Return the (X, Y) coordinate for the center point of the cell that contains the specified text.  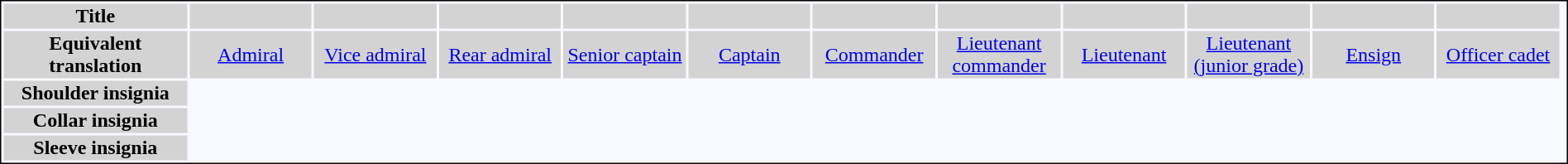
Senior captain (625, 55)
Lieutenant commander (999, 55)
Captain (749, 55)
Sleeve insignia (95, 148)
Vice admiral (375, 55)
Commander (874, 55)
Lieutenant (1124, 55)
Collar insignia (95, 120)
Ensign (1374, 55)
Title (95, 16)
Lieutenant (junior grade) (1249, 55)
Officer cadet (1499, 55)
Admiral (251, 55)
Equivalent translation (95, 55)
Rear admiral (500, 55)
Shoulder insignia (95, 94)
